Locate the cell with the specified text and output its [X, Y] center coordinate. 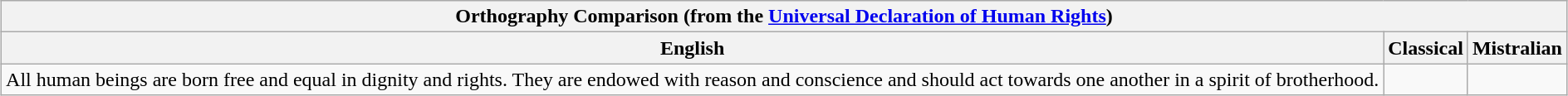
English [693, 48]
Orthography Comparison (from the Universal Declaration of Human Rights) [784, 17]
Mistralian [1517, 48]
Classical [1426, 48]
